Provide the [x, y] coordinate of the cell's center where the given text is located.  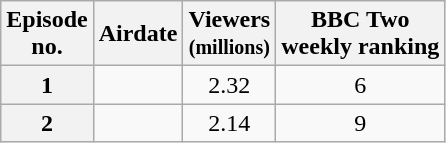
BBC Twoweekly ranking [360, 34]
2.14 [230, 123]
2.32 [230, 85]
Airdate [138, 34]
9 [360, 123]
2 [47, 123]
Viewers(millions) [230, 34]
6 [360, 85]
Episodeno. [47, 34]
1 [47, 85]
